Provide the [x, y] coordinate of the cell's center where the given text is located.  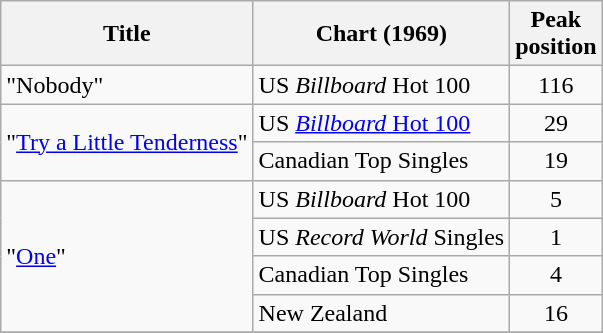
4 [556, 275]
"One" [127, 256]
19 [556, 161]
"Nobody" [127, 85]
"Try a Little Tenderness" [127, 142]
5 [556, 199]
29 [556, 123]
116 [556, 85]
New Zealand [382, 313]
1 [556, 237]
16 [556, 313]
Peakposition [556, 34]
US Record World Singles [382, 237]
Title [127, 34]
Chart (1969) [382, 34]
